For the text-containing cell, return its midpoint in [X, Y] coordinate format. 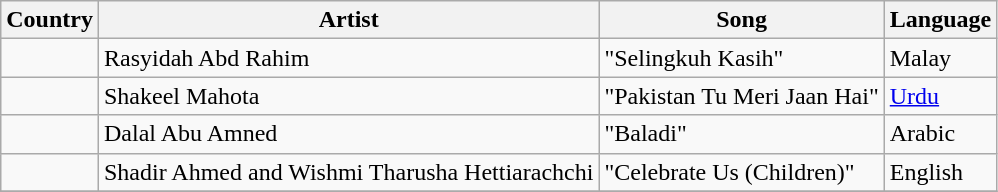
Malay [940, 58]
Artist [348, 20]
Shakeel Mahota [348, 96]
Song [742, 20]
"Selingkuh Kasih" [742, 58]
Language [940, 20]
Urdu [940, 96]
"Celebrate Us (Children)" [742, 172]
Dalal Abu Amned [348, 134]
"Pakistan Tu Meri Jaan Hai" [742, 96]
Rasyidah Abd Rahim [348, 58]
English [940, 172]
Arabic [940, 134]
"Baladi" [742, 134]
Shadir Ahmed and Wishmi Tharusha Hettiarachchi [348, 172]
Country [50, 20]
